For the text-containing cell, return its midpoint in (x, y) coordinate format. 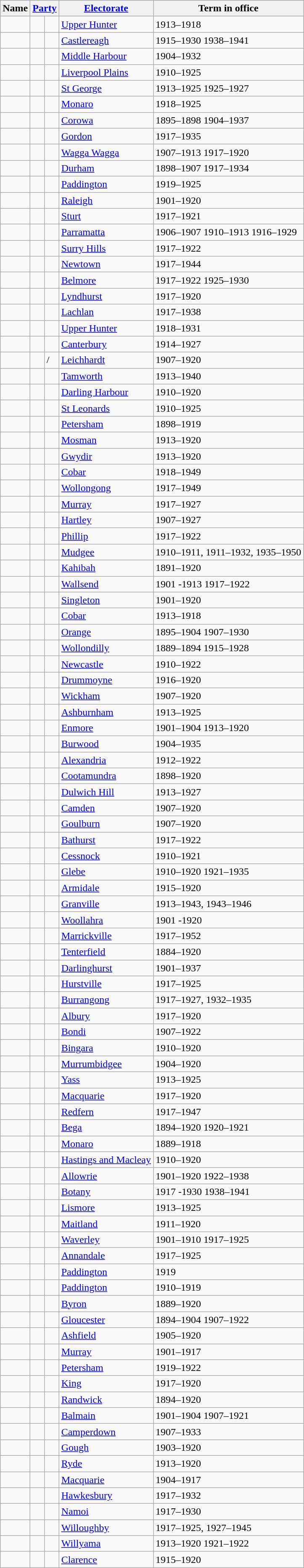
1911–1920 (228, 1224)
1901 -1920 (228, 920)
1901–1904 1907–1921 (228, 1415)
King (106, 1384)
1906–1907 1910–1913 1916–1929 (228, 232)
Belmore (106, 280)
Newcastle (106, 664)
Hartley (106, 520)
Maitland (106, 1224)
Allowrie (106, 1176)
Ashfield (106, 1336)
Wollongong (106, 488)
1919–1922 (228, 1368)
Redfern (106, 1112)
1903–1920 (228, 1447)
1898–1919 (228, 424)
Cootamundra (106, 776)
1901–1920 1922–1938 (228, 1176)
Camperdown (106, 1431)
1904–1935 (228, 744)
1914–1927 (228, 344)
1913–1927 (228, 792)
Mosman (106, 440)
1913–1943, 1943–1946 (228, 904)
Durham (106, 168)
Wickham (106, 696)
1901–1917 (228, 1352)
1917–1930 (228, 1512)
1910–1920 1921–1935 (228, 872)
St George (106, 88)
1918–1925 (228, 104)
1901 -1913 1917–1922 (228, 584)
1904–1920 (228, 1064)
1912–1922 (228, 760)
1917–1947 (228, 1112)
Hurstville (106, 984)
Lachlan (106, 312)
1894–1904 1907–1922 (228, 1320)
Burwood (106, 744)
1889–1920 (228, 1304)
1917–1922 1925–1930 (228, 280)
Wollondilly (106, 648)
1895–1904 1907–1930 (228, 632)
Name (15, 8)
1917–1921 (228, 216)
Corowa (106, 120)
Darlinghurst (106, 968)
1917–1927, 1932–1935 (228, 1000)
Alexandria (106, 760)
Castlereagh (106, 40)
Lismore (106, 1208)
Wagga Wagga (106, 152)
Albury (106, 1016)
Parramatta (106, 232)
Canterbury (106, 344)
Tenterfield (106, 952)
Phillip (106, 536)
Singleton (106, 600)
Party (45, 8)
Darling Harbour (106, 392)
Burrangong (106, 1000)
1917 -1930 1938–1941 (228, 1192)
Balmain (106, 1415)
Hastings and Macleay (106, 1160)
1901–1910 1917–1925 (228, 1240)
1917–1949 (228, 488)
Leichhardt (106, 360)
Hawkesbury (106, 1496)
Botany (106, 1192)
1898–1907 1917–1934 (228, 168)
Bega (106, 1128)
1894–1920 1920–1921 (228, 1128)
1915–1930 1938–1941 (228, 40)
1916–1920 (228, 680)
1895–1898 1904–1937 (228, 120)
1907–1927 (228, 520)
Wallsend (106, 584)
1917–1938 (228, 312)
Newtown (106, 264)
1901–1937 (228, 968)
Randwick (106, 1400)
1919 (228, 1272)
1904–1932 (228, 56)
Gloucester (106, 1320)
1891–1920 (228, 568)
1917–1935 (228, 136)
Murrumbidgee (106, 1064)
Raleigh (106, 200)
Willyama (106, 1544)
1917–1932 (228, 1496)
1918–1949 (228, 472)
1917–1925, 1927–1945 (228, 1528)
1905–1920 (228, 1336)
1917–1944 (228, 264)
Dulwich Hill (106, 792)
St Leonards (106, 408)
Ryde (106, 1463)
1913–1940 (228, 376)
Bingara (106, 1048)
Glebe (106, 872)
Cessnock (106, 856)
Orange (106, 632)
Gwydir (106, 456)
Camden (106, 808)
1889–1918 (228, 1144)
Granville (106, 904)
Armidale (106, 888)
1913–1920 1921–1922 (228, 1544)
Middle Harbour (106, 56)
Liverpool Plains (106, 72)
Mudgee (106, 552)
Sturt (106, 216)
Electorate (106, 8)
Woollahra (106, 920)
/ (51, 360)
1889–1894 1915–1928 (228, 648)
1901–1904 1913–1920 (228, 728)
Term in office (228, 8)
1910–1919 (228, 1288)
Annandale (106, 1256)
Goulburn (106, 824)
Enmore (106, 728)
Ashburnham (106, 712)
Tamworth (106, 376)
Lyndhurst (106, 296)
Bondi (106, 1032)
Waverley (106, 1240)
Drummoyne (106, 680)
Surry Hills (106, 248)
Willoughby (106, 1528)
Byron (106, 1304)
1918–1931 (228, 328)
Kahibah (106, 568)
1919–1925 (228, 184)
1898–1920 (228, 776)
1907–1922 (228, 1032)
Marrickville (106, 936)
1884–1920 (228, 952)
1910–1921 (228, 856)
1907–1933 (228, 1431)
1907–1913 1917–1920 (228, 152)
1904–1917 (228, 1479)
Clarence (106, 1560)
Gordon (106, 136)
Yass (106, 1080)
1894–1920 (228, 1400)
1910–1922 (228, 664)
1917–1952 (228, 936)
Gough (106, 1447)
1913–1925 1925–1927 (228, 88)
1910–1911, 1911–1932, 1935–1950 (228, 552)
1917–1927 (228, 504)
Bathurst (106, 840)
Namoi (106, 1512)
